Return the (x, y) coordinate for the center point of the cell that contains the specified text.  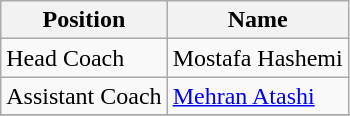
Name (258, 20)
Mehran Atashi (258, 96)
Position (84, 20)
Head Coach (84, 58)
Assistant Coach (84, 96)
Mostafa Hashemi (258, 58)
